Capture the cell that displays the provided text and extract its [x, y] central coordinate. 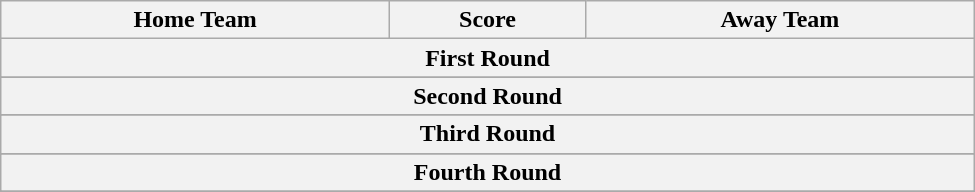
Home Team [196, 20]
First Round [488, 58]
Score [487, 20]
Third Round [488, 134]
Second Round [488, 96]
Fourth Round [488, 172]
Away Team [780, 20]
